Detect which cell encompasses the target text, then output its (X, Y) center coordinate. 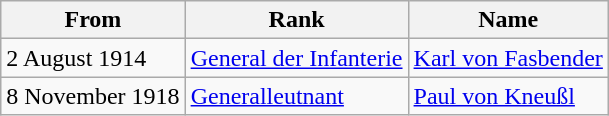
Name (508, 20)
2 August 1914 (93, 58)
8 November 1918 (93, 96)
General der Infanterie (296, 58)
Rank (296, 20)
Generalleutnant (296, 96)
Karl von Fasbender (508, 58)
Paul von Kneußl (508, 96)
From (93, 20)
